Scan for the cell matching the given text and deliver its [x, y] coordinate at center. 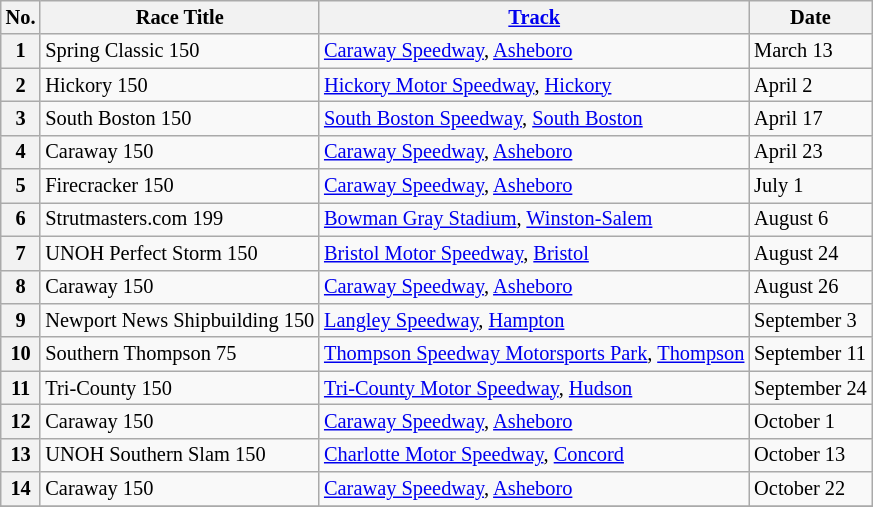
Tri-County Motor Speedway, Hudson [534, 388]
March 13 [810, 51]
August 24 [810, 253]
Southern Thompson 75 [180, 354]
UNOH Southern Slam 150 [180, 455]
April 2 [810, 85]
Spring Classic 150 [180, 51]
13 [21, 455]
Thompson Speedway Motorsports Park, Thompson [534, 354]
Race Title [180, 17]
Tri-County 150 [180, 388]
September 24 [810, 388]
14 [21, 489]
Hickory 150 [180, 85]
6 [21, 219]
UNOH Perfect Storm 150 [180, 253]
South Boston 150 [180, 118]
September 3 [810, 320]
October 22 [810, 489]
Langley Speedway, Hampton [534, 320]
11 [21, 388]
9 [21, 320]
5 [21, 186]
Bowman Gray Stadium, Winston-Salem [534, 219]
Strutmasters.com 199 [180, 219]
1 [21, 51]
September 11 [810, 354]
July 1 [810, 186]
No. [21, 17]
Track [534, 17]
2 [21, 85]
Date [810, 17]
Charlotte Motor Speedway, Concord [534, 455]
August 6 [810, 219]
Hickory Motor Speedway, Hickory [534, 85]
Firecracker 150 [180, 186]
4 [21, 152]
7 [21, 253]
Newport News Shipbuilding 150 [180, 320]
October 13 [810, 455]
April 17 [810, 118]
3 [21, 118]
October 1 [810, 421]
August 26 [810, 287]
April 23 [810, 152]
Bristol Motor Speedway, Bristol [534, 253]
10 [21, 354]
South Boston Speedway, South Boston [534, 118]
12 [21, 421]
8 [21, 287]
